Identify which cell holds the provided text, then report its [X, Y] central coordinate. 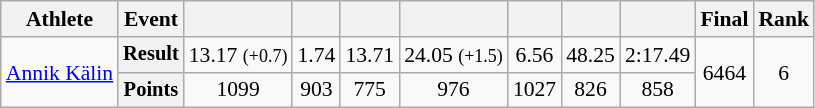
6464 [724, 72]
826 [590, 90]
1.74 [316, 55]
13.17 (+0.7) [238, 55]
13.71 [370, 55]
903 [316, 90]
Event [151, 19]
858 [658, 90]
Points [151, 90]
6 [784, 72]
Athlete [60, 19]
Annik Kälin [60, 72]
24.05 (+1.5) [454, 55]
Result [151, 55]
Rank [784, 19]
6.56 [534, 55]
Final [724, 19]
775 [370, 90]
1027 [534, 90]
2:17.49 [658, 55]
976 [454, 90]
1099 [238, 90]
48.25 [590, 55]
